Find where the given text appears and provide that cell's center as (X, Y) coordinate. 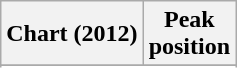
Chart (2012) (72, 34)
Peakposition (189, 34)
